For the text-containing cell, return its midpoint in [x, y] coordinate format. 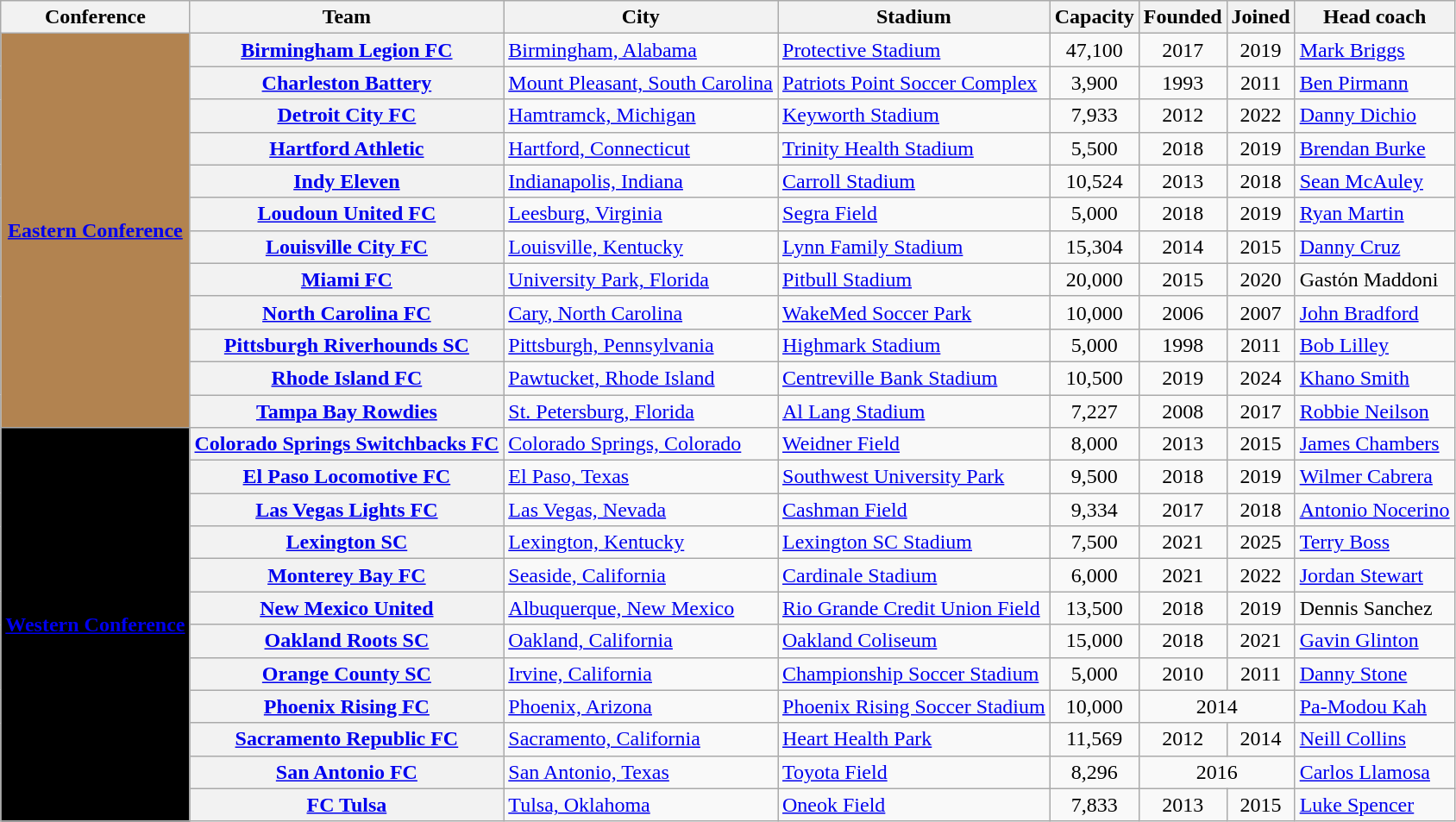
15,000 [1094, 641]
Brendan Burke [1375, 148]
13,500 [1094, 608]
7,500 [1094, 543]
Toyota Field [914, 772]
Robbie Neilson [1375, 411]
Joined [1261, 17]
Albuquerque, New Mexico [641, 608]
2006 [1183, 312]
Team [347, 17]
9,334 [1094, 510]
Highmark Stadium [914, 345]
Antonio Nocerino [1375, 510]
Keyworth Stadium [914, 116]
Miami FC [347, 279]
Danny Dichio [1375, 116]
St. Petersburg, Florida [641, 411]
Louisville City FC [347, 247]
15,304 [1094, 247]
Detroit City FC [347, 116]
1993 [1183, 83]
Ryan Martin [1375, 214]
Mount Pleasant, South Carolina [641, 83]
20,000 [1094, 279]
10,500 [1094, 378]
Charleston Battery [347, 83]
University Park, Florida [641, 279]
2025 [1261, 543]
Colorado Springs Switchbacks FC [347, 444]
North Carolina FC [347, 312]
Heart Health Park [914, 739]
Sacramento, California [641, 739]
Orange County SC [347, 674]
Birmingham Legion FC [347, 50]
Sean McAuley [1375, 181]
Lexington, Kentucky [641, 543]
Segra Field [914, 214]
Carroll Stadium [914, 181]
Phoenix, Arizona [641, 706]
Championship Soccer Stadium [914, 674]
Indy Eleven [347, 181]
Danny Cruz [1375, 247]
Capacity [1094, 17]
Centreville Bank Stadium [914, 378]
El Paso, Texas [641, 477]
Hartford, Connecticut [641, 148]
1998 [1183, 345]
Las Vegas Lights FC [347, 510]
Dennis Sanchez [1375, 608]
Trinity Health Stadium [914, 148]
Oakland, California [641, 641]
Lynn Family Stadium [914, 247]
Al Lang Stadium [914, 411]
Conference [95, 17]
2024 [1261, 378]
Louisville, Kentucky [641, 247]
Las Vegas, Nevada [641, 510]
Hamtramck, Michigan [641, 116]
Pittsburgh Riverhounds SC [347, 345]
Ben Pirmann [1375, 83]
Danny Stone [1375, 674]
Oneok Field [914, 805]
11,569 [1094, 739]
Bob Lilley [1375, 345]
2016 [1216, 772]
Leesburg, Virginia [641, 214]
San Antonio FC [347, 772]
Terry Boss [1375, 543]
Protective Stadium [914, 50]
5,500 [1094, 148]
2008 [1183, 411]
10,524 [1094, 181]
Rhode Island FC [347, 378]
El Paso Locomotive FC [347, 477]
Phoenix Rising Soccer Stadium [914, 706]
City [641, 17]
6,000 [1094, 575]
Head coach [1375, 17]
Hartford Athletic [347, 148]
7,227 [1094, 411]
Stadium [914, 17]
Eastern Conference [95, 231]
Pawtucket, Rhode Island [641, 378]
Sacramento Republic FC [347, 739]
Luke Spencer [1375, 805]
Patriots Point Soccer Complex [914, 83]
Founded [1183, 17]
Mark Briggs [1375, 50]
Pittsburgh, Pennsylvania [641, 345]
47,100 [1094, 50]
Lexington SC Stadium [914, 543]
2010 [1183, 674]
Wilmer Cabrera [1375, 477]
Colorado Springs, Colorado [641, 444]
Neill Collins [1375, 739]
Birmingham, Alabama [641, 50]
Pitbull Stadium [914, 279]
Western Conference [95, 624]
John Bradford [1375, 312]
Rio Grande Credit Union Field [914, 608]
9,500 [1094, 477]
James Chambers [1375, 444]
FC Tulsa [347, 805]
2020 [1261, 279]
Khano Smith [1375, 378]
7,933 [1094, 116]
Southwest University Park [914, 477]
Oakland Roots SC [347, 641]
3,900 [1094, 83]
8,296 [1094, 772]
Monterey Bay FC [347, 575]
Gastόn Maddoni [1375, 279]
Oakland Coliseum [914, 641]
8,000 [1094, 444]
Lexington SC [347, 543]
New Mexico United [347, 608]
Carlos Llamosa [1375, 772]
WakeMed Soccer Park [914, 312]
Jordan Stewart [1375, 575]
Weidner Field [914, 444]
Loudoun United FC [347, 214]
San Antonio, Texas [641, 772]
Tulsa, Oklahoma [641, 805]
Indianapolis, Indiana [641, 181]
Cary, North Carolina [641, 312]
Cardinale Stadium [914, 575]
Phoenix Rising FC [347, 706]
Gavin Glinton [1375, 641]
Tampa Bay Rowdies [347, 411]
Irvine, California [641, 674]
7,833 [1094, 805]
Seaside, California [641, 575]
2007 [1261, 312]
Pa-Modou Kah [1375, 706]
Cashman Field [914, 510]
